Return (X, Y) of the center of cell containing provided text 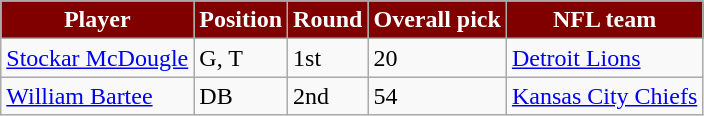
Stockar McDougle (98, 58)
54 (437, 96)
Detroit Lions (604, 58)
1st (328, 58)
DB (241, 96)
Position (241, 20)
Player (98, 20)
G, T (241, 58)
Round (328, 20)
20 (437, 58)
Kansas City Chiefs (604, 96)
William Bartee (98, 96)
Overall pick (437, 20)
NFL team (604, 20)
2nd (328, 96)
